Output the [x, y] coordinate of the center of the cell containing the given text.  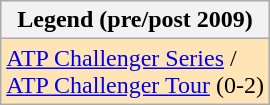
Legend (pre/post 2009) [136, 20]
ATP Challenger Series /ATP Challenger Tour (0-2) [136, 72]
